Provide the [x, y] coordinate of the cell's center where the given text is located.  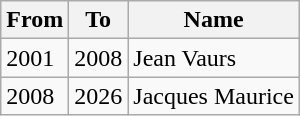
Name [214, 20]
2026 [98, 96]
2001 [35, 58]
From [35, 20]
Jacques Maurice [214, 96]
To [98, 20]
Jean Vaurs [214, 58]
